Identify which cell holds the provided text, then report its [x, y] central coordinate. 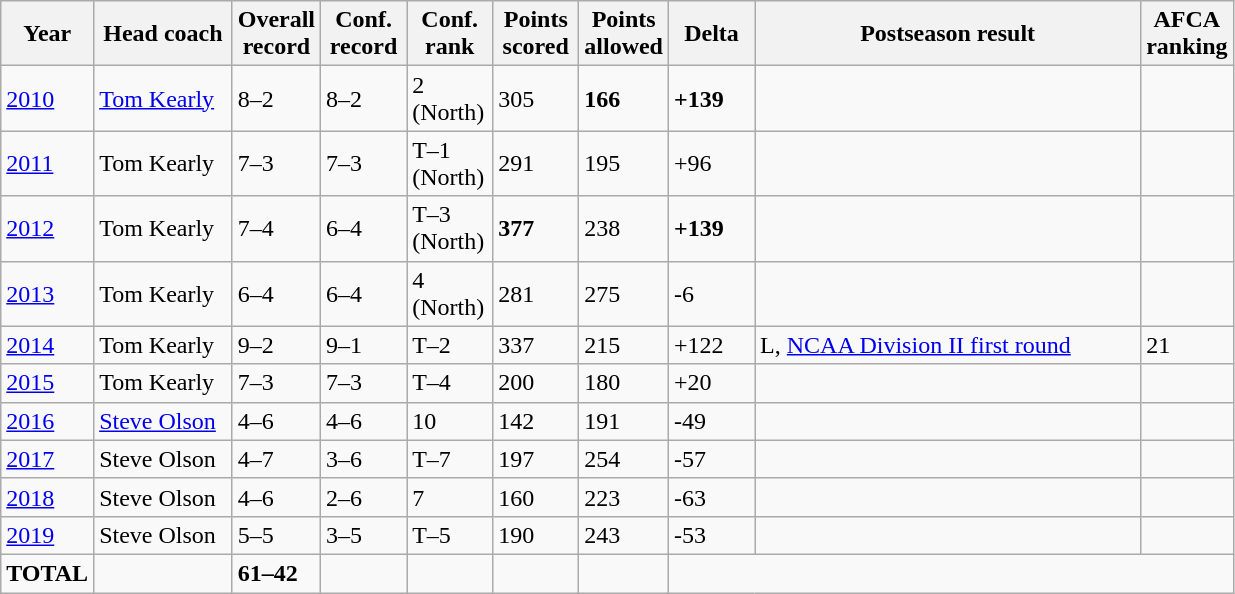
Delta [712, 34]
61–42 [276, 573]
291 [536, 164]
2017 [48, 459]
2014 [48, 345]
337 [536, 345]
-57 [712, 459]
2–6 [364, 497]
3–6 [364, 459]
243 [624, 535]
2 (North) [450, 98]
-6 [712, 294]
Conf. record [364, 34]
305 [536, 98]
195 [624, 164]
+96 [712, 164]
190 [536, 535]
2019 [48, 535]
T–4 [450, 383]
377 [536, 228]
-49 [712, 421]
275 [624, 294]
191 [624, 421]
215 [624, 345]
-53 [712, 535]
TOTAL [48, 573]
3–5 [364, 535]
2013 [48, 294]
9–2 [276, 345]
AFCA ranking [1187, 34]
4 (North) [450, 294]
223 [624, 497]
Overall record [276, 34]
-63 [712, 497]
200 [536, 383]
Year [48, 34]
142 [536, 421]
5–5 [276, 535]
2016 [48, 421]
10 [450, 421]
160 [536, 497]
9–1 [364, 345]
+20 [712, 383]
180 [624, 383]
Postseason result [948, 34]
T–1 (North) [450, 164]
Points scored [536, 34]
2011 [48, 164]
7–4 [276, 228]
238 [624, 228]
Head coach [164, 34]
2010 [48, 98]
2018 [48, 497]
21 [1187, 345]
281 [536, 294]
L, NCAA Division II first round [948, 345]
4–7 [276, 459]
T–5 [450, 535]
Points allowed [624, 34]
Conf. rank [450, 34]
T–2 [450, 345]
254 [624, 459]
+122 [712, 345]
T–7 [450, 459]
T–3 (North) [450, 228]
197 [536, 459]
7 [450, 497]
2012 [48, 228]
166 [624, 98]
2015 [48, 383]
